Return the [x, y] coordinate for the center point of the cell that contains the specified text.  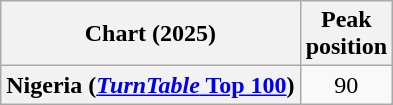
Chart (2025) [150, 34]
Nigeria (TurnTable Top 100) [150, 85]
Peakposition [346, 34]
90 [346, 85]
